Pinpoint the cell where the given text exists, returning its [X, Y] midpoint coordinate. 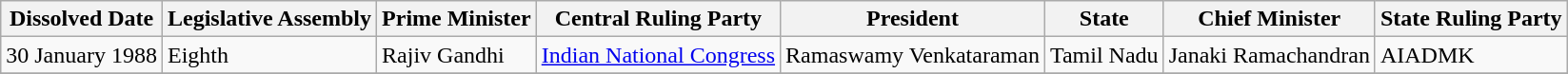
Central Ruling Party [658, 19]
State [1104, 19]
Eighth [268, 55]
Prime Minister [457, 19]
Ramaswamy Venkataraman [913, 55]
Tamil Nadu [1104, 55]
State Ruling Party [1471, 19]
Indian National Congress [658, 55]
30 January 1988 [82, 55]
AIADMK [1471, 55]
Janaki Ramachandran [1269, 55]
Dissolved Date [82, 19]
Rajiv Gandhi [457, 55]
President [913, 19]
Chief Minister [1269, 19]
Legislative Assembly [268, 19]
